Capture the cell that displays the provided text and extract its (X, Y) central coordinate. 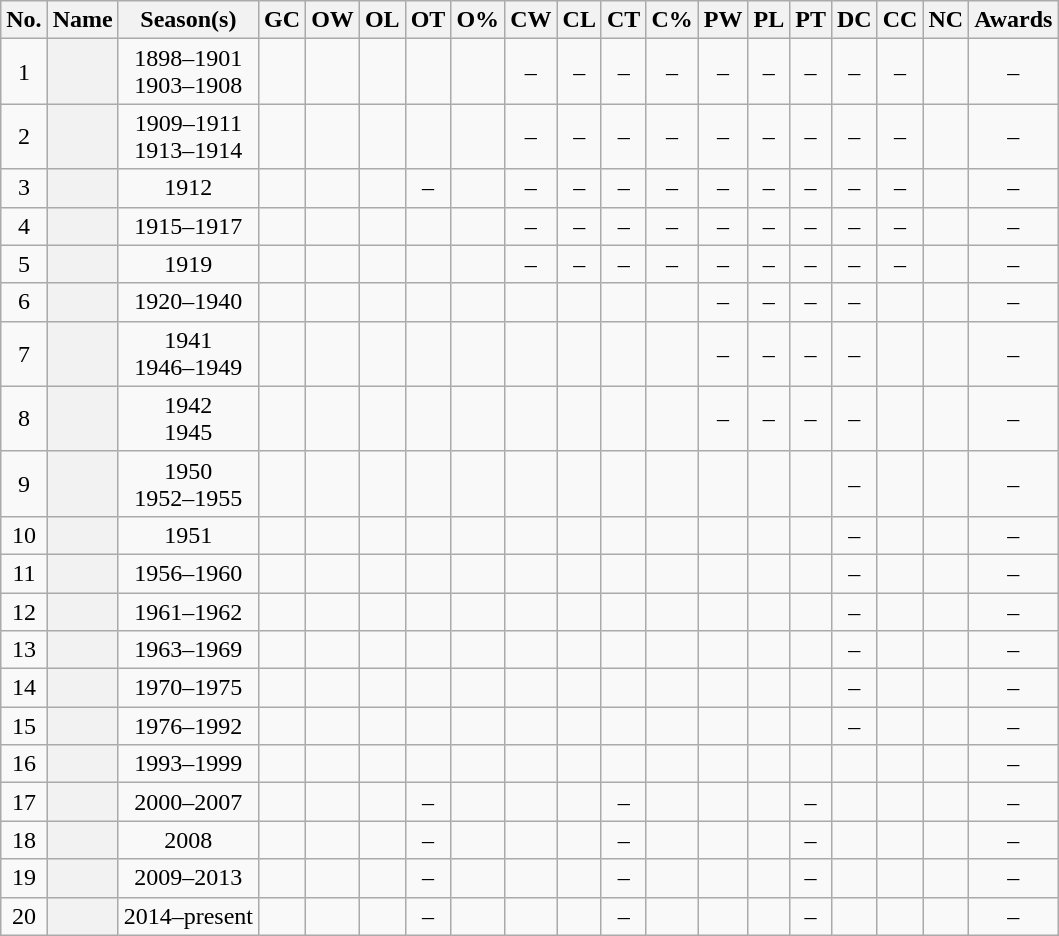
1951 (188, 535)
NC (946, 20)
No. (24, 20)
2014–present (188, 916)
1963–1969 (188, 650)
18 (24, 840)
12 (24, 611)
C% (672, 20)
Season(s) (188, 20)
19501952–1955 (188, 484)
OW (333, 20)
OL (382, 20)
6 (24, 302)
14 (24, 688)
1909–19111913–1914 (188, 136)
1898–19011903–1908 (188, 72)
PL (769, 20)
3 (24, 188)
1993–1999 (188, 764)
1976–1992 (188, 726)
11 (24, 573)
O% (478, 20)
1961–1962 (188, 611)
1915–1917 (188, 226)
2009–2013 (188, 878)
2 (24, 136)
9 (24, 484)
7 (24, 354)
PW (723, 20)
2008 (188, 840)
16 (24, 764)
DC (854, 20)
13 (24, 650)
GC (282, 20)
1920–1940 (188, 302)
4 (24, 226)
20 (24, 916)
19 (24, 878)
CW (531, 20)
CT (623, 20)
Name (82, 20)
PT (811, 20)
1912 (188, 188)
1956–1960 (188, 573)
1970–1975 (188, 688)
19411946–1949 (188, 354)
1 (24, 72)
5 (24, 264)
19421945 (188, 418)
Awards (1014, 20)
8 (24, 418)
CL (579, 20)
17 (24, 802)
2000–2007 (188, 802)
15 (24, 726)
10 (24, 535)
CC (900, 20)
OT (428, 20)
1919 (188, 264)
